Scan for the cell matching the given text and deliver its [X, Y] coordinate at center. 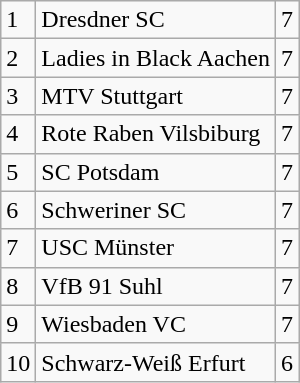
10 [18, 362]
4 [18, 134]
5 [18, 172]
VfB 91 Suhl [156, 286]
USC Münster [156, 248]
Schwarz-Weiß Erfurt [156, 362]
8 [18, 286]
1 [18, 20]
Ladies in Black Aachen [156, 58]
2 [18, 58]
MTV Stuttgart [156, 96]
Wiesbaden VC [156, 324]
Rote Raben Vilsbiburg [156, 134]
Dresdner SC [156, 20]
SC Potsdam [156, 172]
9 [18, 324]
3 [18, 96]
Schweriner SC [156, 210]
